Provide the (x, y) coordinate of the cell's center where the given text is located.  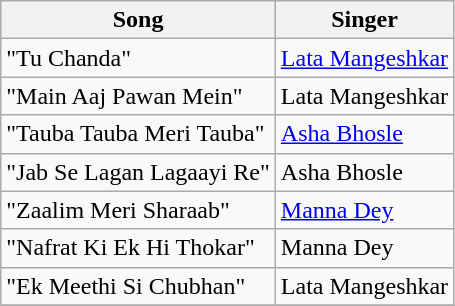
Singer (364, 20)
"Main Aaj Pawan Mein" (138, 96)
"Ek Meethi Si Chubhan" (138, 286)
"Nafrat Ki Ek Hi Thokar" (138, 248)
"Tauba Tauba Meri Tauba" (138, 134)
"Tu Chanda" (138, 58)
Song (138, 20)
"Jab Se Lagan Lagaayi Re" (138, 172)
"Zaalim Meri Sharaab" (138, 210)
